Determine the (X, Y) coordinate at the center of the cell enclosing the given text.  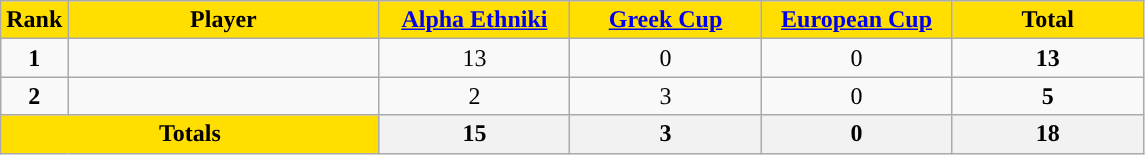
European Cup (856, 20)
Rank (34, 20)
Player (224, 20)
5 (1048, 96)
Total (1048, 20)
1 (34, 58)
18 (1048, 134)
Greek Cup (666, 20)
Totals (190, 134)
15 (474, 134)
Alpha Ethniki (474, 20)
